Detect which cell encompasses the target text, then output its (X, Y) center coordinate. 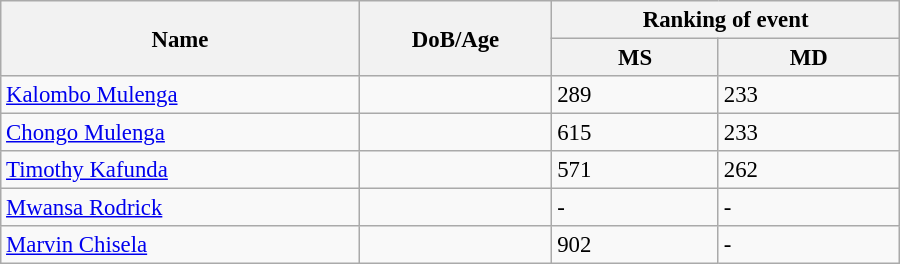
Kalombo Mulenga (180, 95)
Mwansa Rodrick (180, 208)
Chongo Mulenga (180, 133)
571 (636, 170)
MD (808, 58)
Name (180, 38)
Timothy Kafunda (180, 170)
262 (808, 170)
Ranking of event (726, 20)
289 (636, 95)
MS (636, 58)
902 (636, 245)
Marvin Chisela (180, 245)
DoB/Age (456, 38)
615 (636, 133)
